Provide the (X, Y) coordinate of the cell's center where the given text is located.  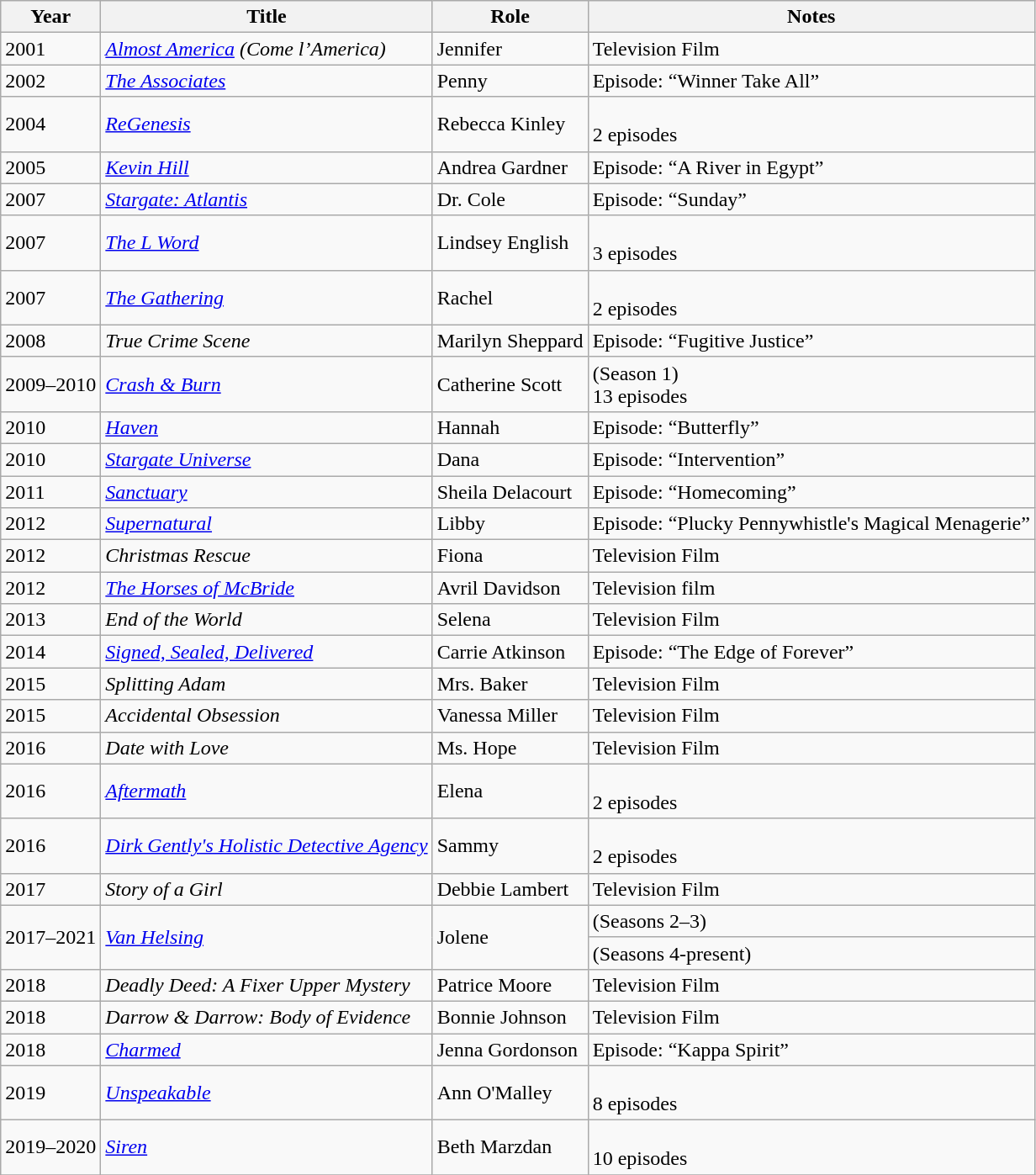
Darrow & Darrow: Body of Evidence (267, 1017)
Rebecca Kinley (510, 124)
Sanctuary (267, 492)
Carrie Atkinson (510, 652)
Jolene (510, 937)
Episode: “Fugitive Justice” (811, 341)
Ann O'Malley (510, 1093)
Episode: “Butterfly” (811, 427)
Episode: “Winner Take All” (811, 81)
2013 (50, 620)
The Horses of McBride (267, 588)
Episode: “A River in Egypt” (811, 167)
Libby (510, 524)
Selena (510, 620)
2017–2021 (50, 937)
Elena (510, 791)
Dr. Cole (510, 199)
2001 (50, 49)
Kevin Hill (267, 167)
Splitting Adam (267, 684)
True Crime Scene (267, 341)
Hannah (510, 427)
Unspeakable (267, 1093)
Sheila Delacourt (510, 492)
Crash & Burn (267, 384)
Notes (811, 17)
Episode: “Plucky Pennywhistle's Magical Menagerie” (811, 524)
2009–2010 (50, 384)
End of the World (267, 620)
Beth Marzdan (510, 1147)
2004 (50, 124)
2019–2020 (50, 1147)
Aftermath (267, 791)
Dirk Gently's Holistic Detective Agency (267, 846)
Stargate: Atlantis (267, 199)
Signed, Sealed, Delivered (267, 652)
Catherine Scott (510, 384)
Episode: “Sunday” (811, 199)
Andrea Gardner (510, 167)
Avril Davidson (510, 588)
Ms. Hope (510, 748)
Mrs. Baker (510, 684)
Haven (267, 427)
Television film (811, 588)
8 episodes (811, 1093)
Almost America (Come l’America) (267, 49)
2019 (50, 1093)
3 episodes (811, 242)
(Season 1) 13 episodes (811, 384)
2014 (50, 652)
Debbie Lambert (510, 889)
Siren (267, 1147)
Jennifer (510, 49)
Episode: “Homecoming” (811, 492)
2005 (50, 167)
Episode: “The Edge of Forever” (811, 652)
Van Helsing (267, 937)
Supernatural (267, 524)
The Associates (267, 81)
2017 (50, 889)
(Seasons 2–3) (811, 921)
Stargate Universe (267, 459)
Episode: “Kappa Spirit” (811, 1049)
Jenna Gordonson (510, 1049)
Role (510, 17)
10 episodes (811, 1147)
Dana (510, 459)
Sammy (510, 846)
Charmed (267, 1049)
Deadly Deed: A Fixer Upper Mystery (267, 985)
Patrice Moore (510, 985)
Title (267, 17)
Lindsey English (510, 242)
2011 (50, 492)
Marilyn Sheppard (510, 341)
(Seasons 4-present) (811, 953)
The Gathering (267, 298)
2002 (50, 81)
ReGenesis (267, 124)
Year (50, 17)
Penny (510, 81)
Christmas Rescue (267, 556)
Bonnie Johnson (510, 1017)
Date with Love (267, 748)
Episode: “Intervention” (811, 459)
Rachel (510, 298)
The L Word (267, 242)
2008 (50, 341)
Fiona (510, 556)
Accidental Obsession (267, 716)
Story of a Girl (267, 889)
Vanessa Miller (510, 716)
